Extract the [X, Y] coordinate from the center of the cell holding the provided text.  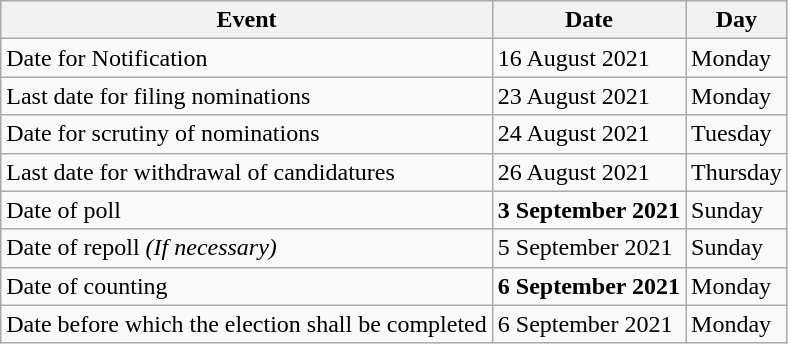
Date [588, 20]
Date before which the election shall be completed [247, 324]
3 September 2021 [588, 210]
Thursday [737, 172]
Date of repoll (If necessary) [247, 248]
Day [737, 20]
Last date for withdrawal of candidatures [247, 172]
23 August 2021 [588, 96]
16 August 2021 [588, 58]
24 August 2021 [588, 134]
Date of poll [247, 210]
Date for scrutiny of nominations [247, 134]
Tuesday [737, 134]
26 August 2021 [588, 172]
Date for Notification [247, 58]
5 September 2021 [588, 248]
Date of counting [247, 286]
Last date for filing nominations [247, 96]
Event [247, 20]
